For the text-containing cell, return its midpoint in (X, Y) coordinate format. 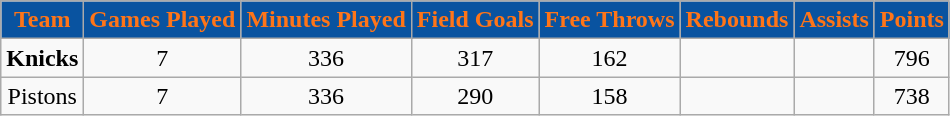
Free Throws (610, 20)
Minutes Played (326, 20)
738 (912, 96)
Games Played (162, 20)
796 (912, 58)
162 (610, 58)
Assists (834, 20)
Rebounds (737, 20)
Pistons (42, 96)
Field Goals (475, 20)
290 (475, 96)
Points (912, 20)
317 (475, 58)
158 (610, 96)
Team (42, 20)
Knicks (42, 58)
